Find where the given text appears and provide that cell's center as [x, y] coordinate. 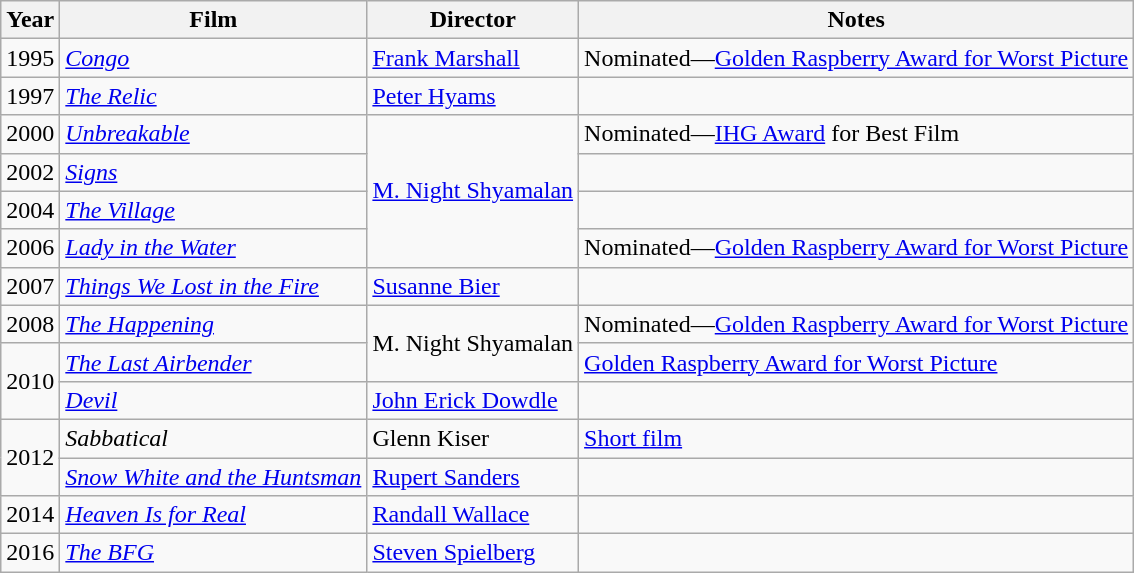
1997 [30, 96]
Things We Lost in the Fire [214, 286]
Golden Raspberry Award for Worst Picture [856, 362]
2014 [30, 515]
Nominated—IHG Award for Best Film [856, 134]
Steven Spielberg [473, 553]
Sabbatical [214, 438]
2006 [30, 248]
2004 [30, 210]
Director [473, 20]
Heaven Is for Real [214, 515]
Notes [856, 20]
Short film [856, 438]
John Erick Dowdle [473, 400]
The Happening [214, 324]
2007 [30, 286]
Devil [214, 400]
Peter Hyams [473, 96]
2008 [30, 324]
Glenn Kiser [473, 438]
2000 [30, 134]
Frank Marshall [473, 58]
Year [30, 20]
Signs [214, 172]
The Relic [214, 96]
2002 [30, 172]
2016 [30, 553]
Film [214, 20]
2012 [30, 457]
Rupert Sanders [473, 477]
Congo [214, 58]
The BFG [214, 553]
2010 [30, 381]
The Village [214, 210]
1995 [30, 58]
Randall Wallace [473, 515]
Susanne Bier [473, 286]
Unbreakable [214, 134]
Lady in the Water [214, 248]
Snow White and the Huntsman [214, 477]
The Last Airbender [214, 362]
